Output the (X, Y) coordinate of the center of the cell containing the given text.  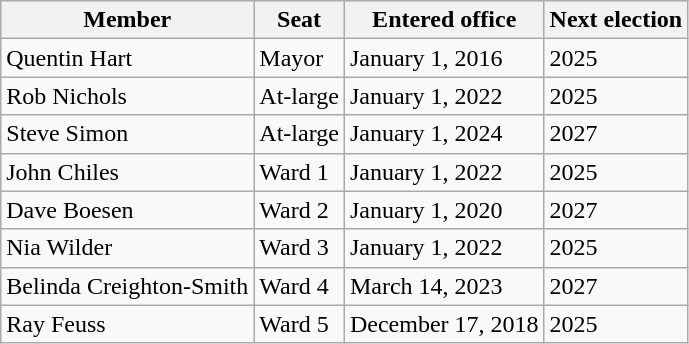
Ward 2 (300, 210)
Quentin Hart (128, 58)
Next election (616, 20)
Ward 4 (300, 286)
Nia Wilder (128, 248)
Seat (300, 20)
John Chiles (128, 172)
Rob Nichols (128, 96)
Steve Simon (128, 134)
Entered office (444, 20)
January 1, 2020 (444, 210)
December 17, 2018 (444, 324)
Belinda Creighton-Smith (128, 286)
January 1, 2016 (444, 58)
Ward 5 (300, 324)
Ward 1 (300, 172)
Ray Feuss (128, 324)
January 1, 2024 (444, 134)
March 14, 2023 (444, 286)
Dave Boesen (128, 210)
Ward 3 (300, 248)
Member (128, 20)
Mayor (300, 58)
